Return the (x, y) coordinate for the center point of the cell that contains the specified text.  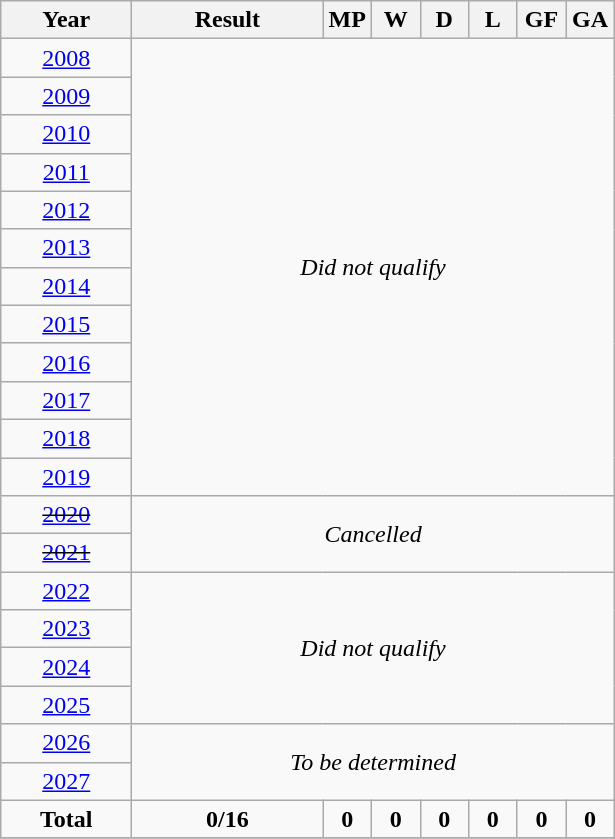
2027 (66, 781)
2022 (66, 591)
2008 (66, 58)
2019 (66, 477)
2017 (66, 400)
2026 (66, 743)
2023 (66, 629)
D (444, 20)
Cancelled (373, 534)
2020 (66, 515)
2021 (66, 553)
To be determined (373, 762)
MP (348, 20)
W (396, 20)
2025 (66, 705)
GA (590, 20)
2016 (66, 362)
L (494, 20)
GF (542, 20)
2012 (66, 210)
0/16 (228, 819)
Year (66, 20)
2011 (66, 172)
2009 (66, 96)
2013 (66, 248)
2024 (66, 667)
2018 (66, 438)
2014 (66, 286)
Result (228, 20)
2010 (66, 134)
2015 (66, 324)
Total (66, 819)
